Return the [x, y] coordinate for the center point of the cell that contains the specified text.  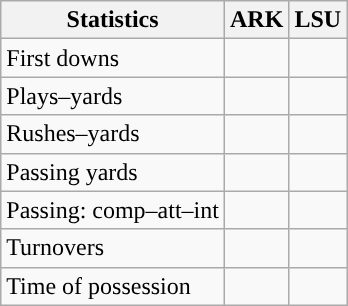
Turnovers [113, 248]
Passing yards [113, 172]
Statistics [113, 20]
ARK [256, 20]
Time of possession [113, 286]
Passing: comp–att–int [113, 210]
LSU [318, 20]
First downs [113, 58]
Rushes–yards [113, 134]
Plays–yards [113, 96]
